Identify which cell holds the provided text, then report its (X, Y) central coordinate. 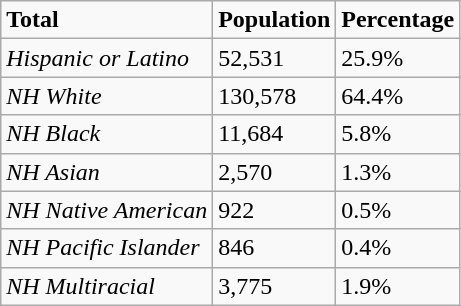
NH Multiracial (107, 286)
0.4% (398, 248)
Population (274, 20)
922 (274, 210)
52,531 (274, 58)
64.4% (398, 96)
5.8% (398, 134)
130,578 (274, 96)
NH White (107, 96)
1.3% (398, 172)
846 (274, 248)
2,570 (274, 172)
3,775 (274, 286)
Hispanic or Latino (107, 58)
11,684 (274, 134)
1.9% (398, 286)
NH Asian (107, 172)
25.9% (398, 58)
NH Native American (107, 210)
NH Pacific Islander (107, 248)
Total (107, 20)
0.5% (398, 210)
Percentage (398, 20)
NH Black (107, 134)
